For the text-containing cell, return its midpoint in (x, y) coordinate format. 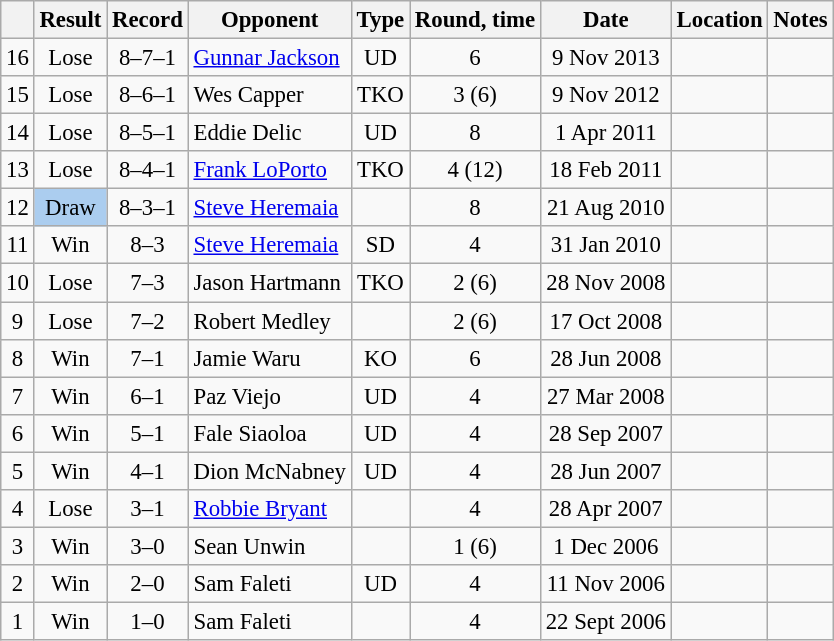
Date (606, 20)
Result (70, 20)
Location (720, 20)
3–0 (148, 546)
9 Nov 2013 (606, 58)
Round, time (476, 20)
16 (18, 58)
Notes (800, 20)
KO (380, 358)
8–5–1 (148, 133)
28 Jun 2008 (606, 358)
3–1 (148, 509)
2–0 (148, 584)
9 (18, 321)
12 (18, 208)
1 Apr 2011 (606, 133)
28 Nov 2008 (606, 283)
2 (18, 584)
4 (12) (476, 170)
Type (380, 20)
1–0 (148, 621)
8–6–1 (148, 95)
5–1 (148, 433)
8–7–1 (148, 58)
Jamie Waru (270, 358)
21 Aug 2010 (606, 208)
7–1 (148, 358)
1 Dec 2006 (606, 546)
Paz Viejo (270, 396)
7–2 (148, 321)
10 (18, 283)
Gunnar Jackson (270, 58)
7–3 (148, 283)
8–4–1 (148, 170)
Eddie Delic (270, 133)
5 (18, 471)
3 (6) (476, 95)
7 (18, 396)
1 (18, 621)
Record (148, 20)
28 Sep 2007 (606, 433)
27 Mar 2008 (606, 396)
28 Jun 2007 (606, 471)
Robert Medley (270, 321)
11 (18, 245)
1 (6) (476, 546)
3 (18, 546)
8–3–1 (148, 208)
Wes Capper (270, 95)
Robbie Bryant (270, 509)
SD (380, 245)
15 (18, 95)
Dion McNabney (270, 471)
17 Oct 2008 (606, 321)
28 Apr 2007 (606, 509)
22 Sept 2006 (606, 621)
14 (18, 133)
Sean Unwin (270, 546)
8–3 (148, 245)
Frank LoPorto (270, 170)
9 Nov 2012 (606, 95)
Jason Hartmann (270, 283)
13 (18, 170)
11 Nov 2006 (606, 584)
6–1 (148, 396)
Opponent (270, 20)
Fale Siaoloa (270, 433)
18 Feb 2011 (606, 170)
31 Jan 2010 (606, 245)
4–1 (148, 471)
Draw (70, 208)
